Scan for the cell matching the given text and deliver its [X, Y] coordinate at center. 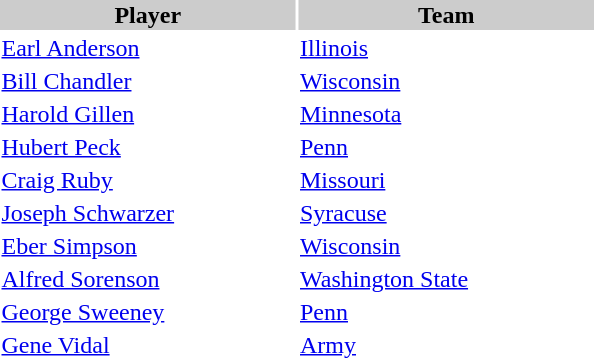
Washington State [446, 279]
Team [446, 15]
Eber Simpson [148, 246]
Earl Anderson [148, 48]
Syracuse [446, 213]
Harold Gillen [148, 114]
Craig Ruby [148, 180]
Joseph Schwarzer [148, 213]
Illinois [446, 48]
Minnesota [446, 114]
George Sweeney [148, 312]
Alfred Sorenson [148, 279]
Missouri [446, 180]
Hubert Peck [148, 147]
Bill Chandler [148, 81]
Player [148, 15]
